Detect which cell encompasses the target text, then output its [X, Y] center coordinate. 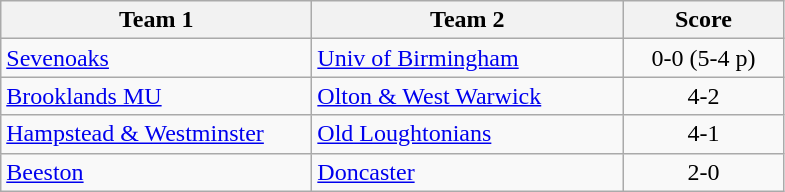
2-0 [704, 172]
Team 1 [156, 20]
Univ of Birmingham [468, 58]
Beeston [156, 172]
Brooklands MU [156, 96]
Team 2 [468, 20]
Doncaster [468, 172]
4-2 [704, 96]
0-0 (5-4 p) [704, 58]
Olton & West Warwick [468, 96]
Sevenoaks [156, 58]
Score [704, 20]
Old Loughtonians [468, 134]
Hampstead & Westminster [156, 134]
4-1 [704, 134]
